Search for the cell housing the specified text and yield its (X, Y) center coordinate. 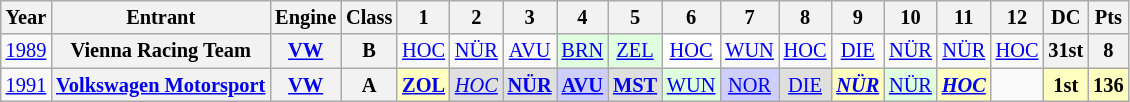
12 (1018, 17)
10 (910, 17)
3 (530, 17)
Vienna Racing Team (160, 51)
MST (635, 85)
4 (582, 17)
9 (858, 17)
5 (635, 17)
Class (369, 17)
Pts (1108, 17)
ZEL (635, 51)
A (369, 85)
ZOL (424, 85)
NOR (749, 85)
Year (26, 17)
Volkswagen Motorsport (160, 85)
BRN (582, 51)
11 (964, 17)
Entrant (160, 17)
1991 (26, 85)
6 (691, 17)
B (369, 51)
DC (1066, 17)
7 (749, 17)
Engine (306, 17)
1st (1066, 85)
1989 (26, 51)
2 (476, 17)
31st (1066, 51)
136 (1108, 85)
1 (424, 17)
